Provide the [X, Y] coordinate of the cell's center where the given text is located.  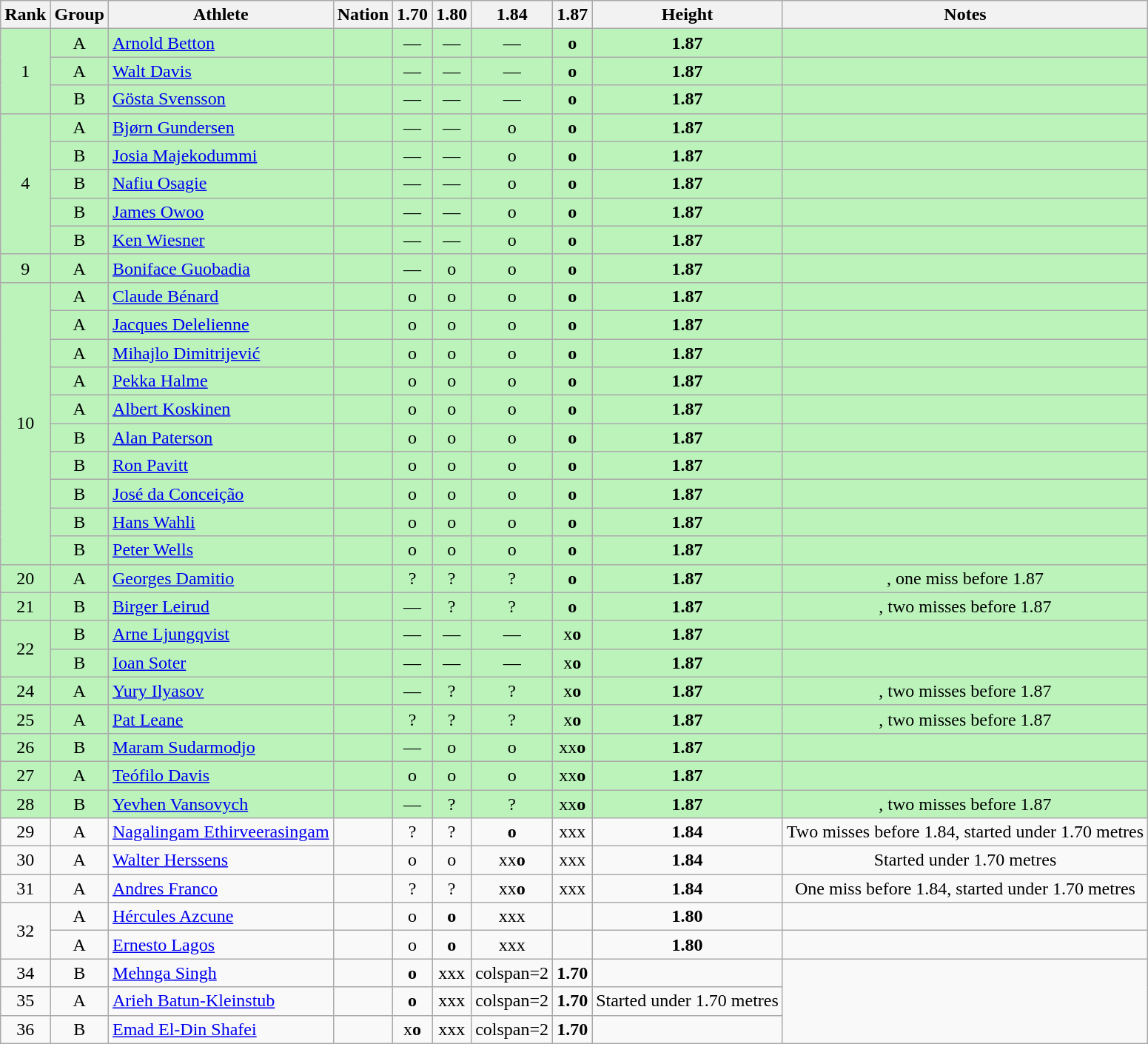
Georges Damitio [221, 578]
Pekka Halme [221, 381]
22 [25, 649]
21 [25, 606]
Two misses before 1.84, started under 1.70 metres [965, 832]
29 [25, 832]
Mihajlo Dimitrijević [221, 353]
Gösta Svensson [221, 99]
34 [25, 973]
Pat Leane [221, 719]
Peter Wells [221, 550]
35 [25, 1001]
Mehnga Singh [221, 973]
Nagalingam Ethirveerasingam [221, 832]
Jacques Delelienne [221, 324]
James Owoo [221, 212]
Teófilo Davis [221, 775]
36 [25, 1029]
Alan Paterson [221, 438]
Notes [965, 15]
Hércules Azcune [221, 917]
Rank [25, 15]
One miss before 1.84, started under 1.70 metres [965, 889]
Ioan Soter [221, 663]
28 [25, 803]
Ernesto Lagos [221, 945]
Emad El-Din Shafei [221, 1029]
Boniface Guobadia [221, 268]
Nafiu Osagie [221, 184]
Ken Wiesner [221, 240]
25 [25, 719]
Josia Majekodummi [221, 155]
Albert Koskinen [221, 409]
Arnold Betton [221, 43]
Arne Ljungqvist [221, 635]
Ron Pavitt [221, 466]
10 [25, 424]
1 [25, 71]
Walt Davis [221, 71]
26 [25, 747]
Nation [363, 15]
27 [25, 775]
Group [80, 15]
José da Conceição [221, 494]
20 [25, 578]
31 [25, 889]
Walter Herssens [221, 860]
32 [25, 931]
Height [688, 15]
Bjørn Gundersen [221, 127]
9 [25, 268]
4 [25, 184]
Athlete [221, 15]
Yury Ilyasov [221, 691]
, one miss before 1.87 [965, 578]
Claude Bénard [221, 296]
30 [25, 860]
Arieh Batun-Kleinstub [221, 1001]
Yevhen Vansovych [221, 803]
Birger Leirud [221, 606]
Andres Franco [221, 889]
Maram Sudarmodjo [221, 747]
Hans Wahli [221, 522]
24 [25, 691]
